Provide the [X, Y] coordinate of the cell's center where the given text is located.  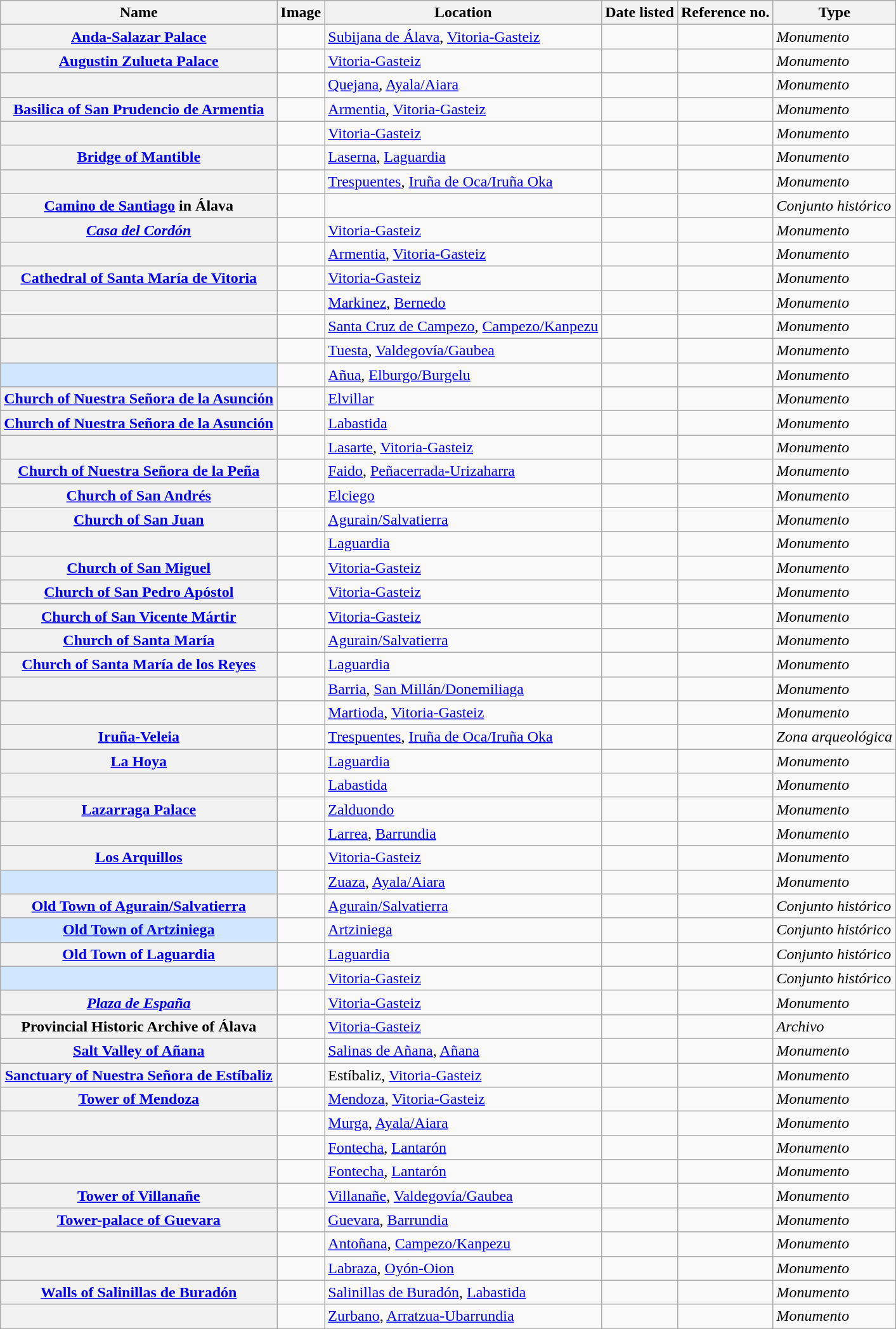
Barria, San Millán/Donemiliaga [463, 688]
Salinas de Añana, Añana [463, 1051]
Cathedral of Santa María de Vitoria [139, 278]
Reference no. [725, 13]
Tuesta, Valdegovía/Gaubea [463, 351]
Santa Cruz de Campezo, Campezo/Kanpezu [463, 327]
Antoñana, Campezo/Kanpezu [463, 1244]
Zuaza, Ayala/Aiara [463, 882]
Elvillar [463, 399]
Bridge of Mantible [139, 157]
Archivo [834, 1026]
Casa del Cordón [139, 230]
Quejana, Ayala/Aiara [463, 85]
Date listed [640, 13]
Murga, Ayala/Aiara [463, 1123]
Artziniega [463, 930]
Camino de Santiago in Álava [139, 206]
Estíbaliz, Vitoria-Gasteiz [463, 1075]
Salt Valley of Añana [139, 1051]
Church of San Juan [139, 520]
Church of San Vicente Mártir [139, 616]
Laserna, Laguardia [463, 157]
Lazarraga Palace [139, 809]
Zurbano, Arratzua-Ubarrundia [463, 1316]
Type [834, 13]
Church of Santa María [139, 640]
Faido, Peñacerrada-Urizaharra [463, 471]
Provincial Historic Archive of Álava [139, 1026]
Subijana de Álava, Vitoria-Gasteiz [463, 37]
Zona arqueológica [834, 737]
Church of Nuestra Señora de la Peña [139, 471]
Walls of Salinillas de Buradón [139, 1292]
Old Town of Laguardia [139, 954]
Location [463, 13]
Zalduondo [463, 809]
Elciego [463, 495]
Old Town of Agurain/Salvatierra [139, 906]
Villanañe, Valdegovía/Gaubea [463, 1196]
Augustin Zulueta Palace [139, 61]
Image [301, 13]
Los Arquillos [139, 858]
Markinez, Bernedo [463, 303]
Lasarte, Vitoria-Gasteiz [463, 447]
Guevara, Barrundia [463, 1220]
Tower-palace of Guevara [139, 1220]
Larrea, Barrundia [463, 834]
Church of San Pedro Apóstol [139, 592]
Church of San Miguel [139, 568]
Church of Santa María de los Reyes [139, 664]
Salinillas de Buradón, Labastida [463, 1292]
Basilica of San Prudencio de Armentia [139, 109]
La Hoya [139, 761]
Martioda, Vitoria-Gasteiz [463, 713]
Tower of Mendoza [139, 1099]
Plaza de España [139, 1002]
Tower of Villanañe [139, 1196]
Iruña-Veleia [139, 737]
Old Town of Artziniega [139, 930]
Anda-Salazar Palace [139, 37]
Sanctuary of Nuestra Señora de Estíbaliz [139, 1075]
Labraza, Oyón-Oion [463, 1268]
Name [139, 13]
Church of San Andrés [139, 495]
Mendoza, Vitoria-Gasteiz [463, 1099]
Añua, Elburgo/Burgelu [463, 375]
